Output the (x, y) coordinate of the center of the cell containing the given text.  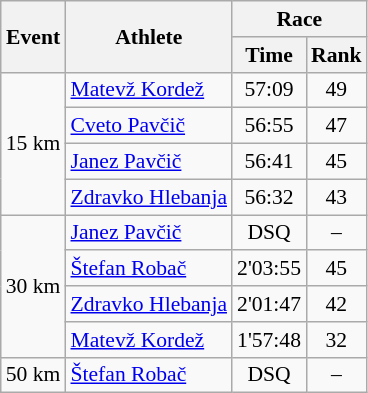
47 (336, 126)
57:09 (269, 90)
1'57:48 (269, 340)
Time (269, 55)
56:55 (269, 126)
43 (336, 197)
Athlete (148, 36)
32 (336, 340)
49 (336, 90)
30 km (34, 286)
56:41 (269, 162)
50 km (34, 375)
Event (34, 36)
2'01:47 (269, 304)
56:32 (269, 197)
Race (300, 19)
2'03:55 (269, 269)
Rank (336, 55)
15 km (34, 143)
Cveto Pavčič (148, 126)
42 (336, 304)
